Scan for the cell matching the given text and deliver its (x, y) coordinate at center. 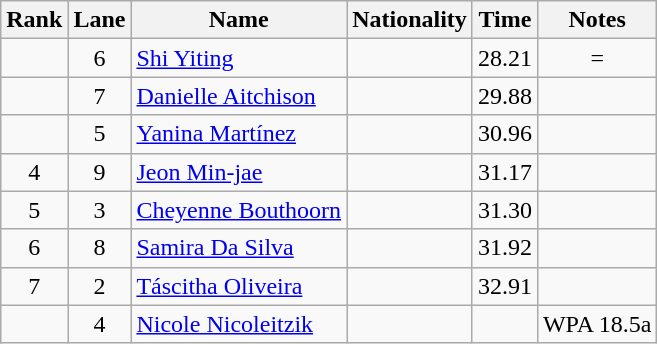
31.92 (504, 248)
Lane (100, 20)
32.91 (504, 286)
Danielle Aitchison (239, 96)
Time (504, 20)
9 (100, 172)
WPA 18.5a (597, 324)
3 (100, 210)
= (597, 58)
Shi Yiting (239, 58)
Táscitha Oliveira (239, 286)
8 (100, 248)
Notes (597, 20)
Yanina Martínez (239, 134)
Nicole Nicoleitzik (239, 324)
Nationality (410, 20)
2 (100, 286)
Name (239, 20)
Rank (34, 20)
Jeon Min-jae (239, 172)
Samira Da Silva (239, 248)
31.17 (504, 172)
31.30 (504, 210)
Cheyenne Bouthoorn (239, 210)
30.96 (504, 134)
29.88 (504, 96)
28.21 (504, 58)
